Find where the given text appears and provide that cell's center as [X, Y] coordinate. 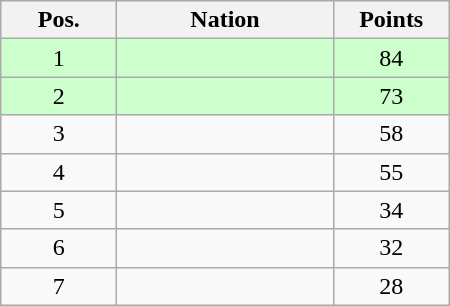
4 [59, 172]
28 [391, 286]
84 [391, 58]
55 [391, 172]
58 [391, 134]
34 [391, 210]
73 [391, 96]
2 [59, 96]
Points [391, 20]
7 [59, 286]
1 [59, 58]
6 [59, 248]
32 [391, 248]
Pos. [59, 20]
3 [59, 134]
Nation [225, 20]
5 [59, 210]
